Capture the cell that displays the provided text and extract its (X, Y) central coordinate. 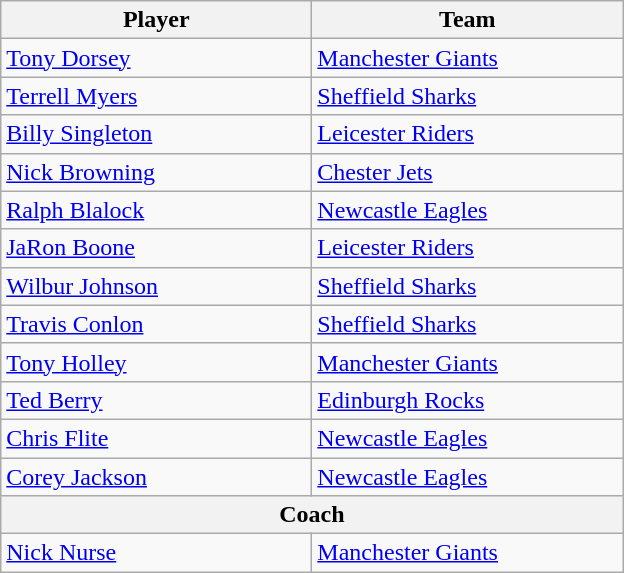
Tony Holley (156, 362)
Ralph Blalock (156, 210)
Nick Nurse (156, 553)
Team (468, 20)
Ted Berry (156, 400)
Corey Jackson (156, 477)
Wilbur Johnson (156, 286)
Coach (312, 515)
Chris Flite (156, 438)
Travis Conlon (156, 324)
Terrell Myers (156, 96)
Player (156, 20)
JaRon Boone (156, 248)
Chester Jets (468, 172)
Nick Browning (156, 172)
Tony Dorsey (156, 58)
Billy Singleton (156, 134)
Edinburgh Rocks (468, 400)
